Extract the [X, Y] coordinate from the center of the cell holding the provided text.  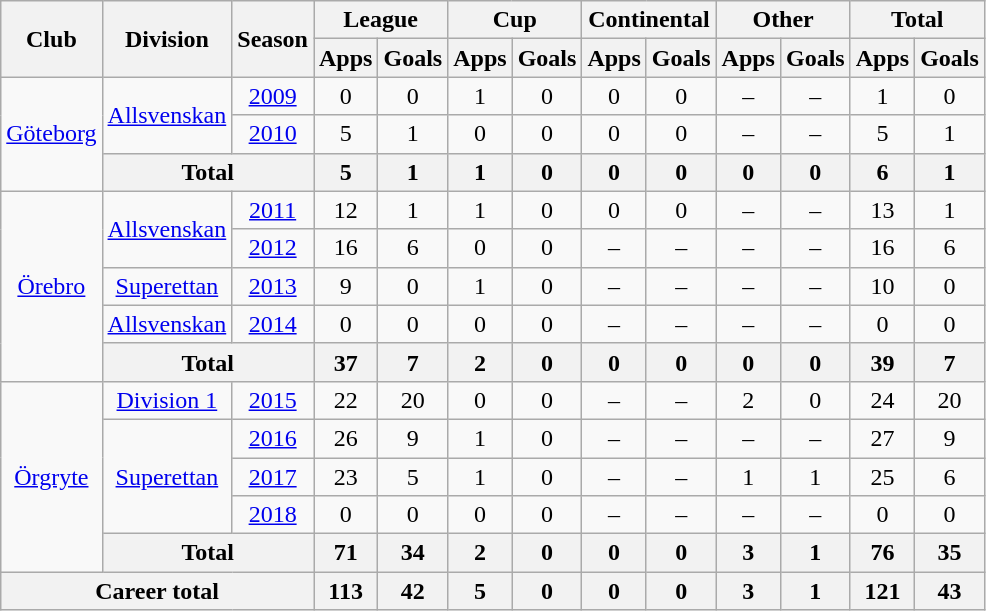
2018 [273, 515]
Örgryte [52, 476]
2017 [273, 477]
39 [882, 362]
2015 [273, 400]
34 [413, 553]
2011 [273, 210]
10 [882, 286]
Division 1 [167, 400]
2016 [273, 438]
2010 [273, 134]
2012 [273, 248]
37 [346, 362]
35 [950, 553]
Club [52, 39]
Örebro [52, 286]
27 [882, 438]
2009 [273, 96]
Career total [158, 591]
23 [346, 477]
43 [950, 591]
22 [346, 400]
12 [346, 210]
24 [882, 400]
76 [882, 553]
42 [413, 591]
Division [167, 39]
13 [882, 210]
Other [783, 20]
2013 [273, 286]
71 [346, 553]
Cup [515, 20]
League [381, 20]
121 [882, 591]
Continental [649, 20]
26 [346, 438]
Season [273, 39]
25 [882, 477]
2014 [273, 324]
113 [346, 591]
Göteborg [52, 134]
